Determine the [x, y] coordinate at the center of the cell enclosing the given text.  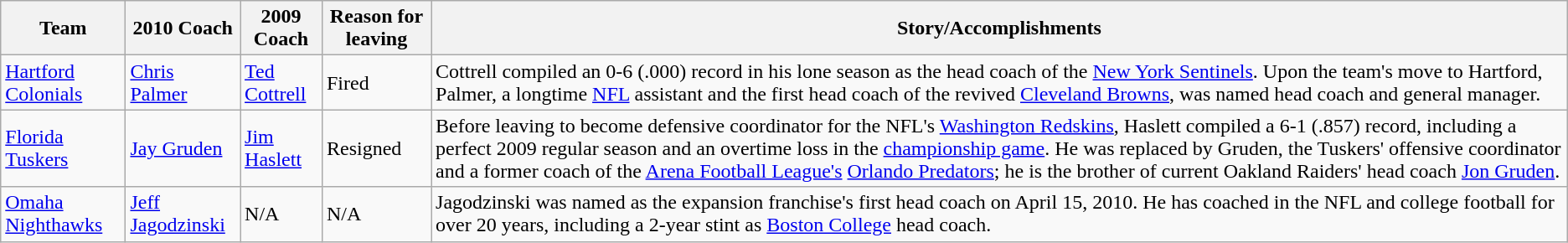
Jim Haslett [281, 148]
Omaha Nighthawks [64, 215]
Resigned [376, 148]
Jay Gruden [183, 148]
Florida Tuskers [64, 148]
Ted Cottrell [281, 82]
2009 Coach [281, 28]
Jeff Jagodzinski [183, 215]
Chris Palmer [183, 82]
2010 Coach [183, 28]
Hartford Colonials [64, 82]
Fired [376, 82]
Team [64, 28]
Story/Accomplishments [1000, 28]
Reason for leaving [376, 28]
